Identify which cell holds the provided text, then report its [x, y] central coordinate. 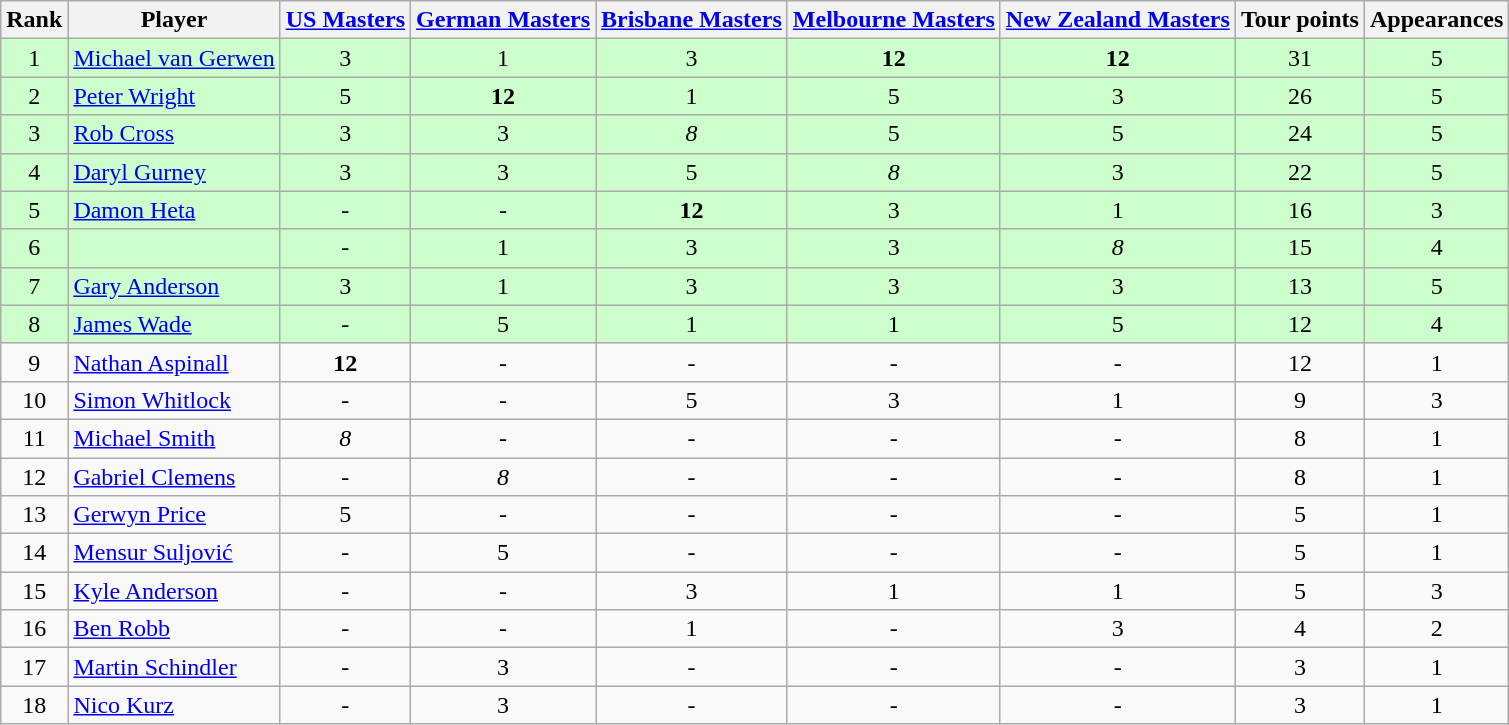
10 [34, 400]
26 [1300, 96]
Peter Wright [174, 96]
Simon Whitlock [174, 400]
Nico Kurz [174, 705]
Tour points [1300, 20]
17 [34, 667]
New Zealand Masters [1118, 20]
James Wade [174, 324]
German Masters [504, 20]
Melbourne Masters [894, 20]
Player [174, 20]
31 [1300, 58]
Daryl Gurney [174, 172]
6 [34, 248]
Mensur Suljović [174, 553]
14 [34, 553]
Nathan Aspinall [174, 362]
Gabriel Clemens [174, 477]
11 [34, 438]
24 [1300, 134]
US Masters [345, 20]
Appearances [1436, 20]
Kyle Anderson [174, 591]
Michael Smith [174, 438]
22 [1300, 172]
Damon Heta [174, 210]
Rob Cross [174, 134]
7 [34, 286]
Michael van Gerwen [174, 58]
Martin Schindler [174, 667]
Gary Anderson [174, 286]
Gerwyn Price [174, 515]
Rank [34, 20]
18 [34, 705]
Brisbane Masters [692, 20]
Ben Robb [174, 629]
